Identify which cell holds the provided text, then report its [X, Y] central coordinate. 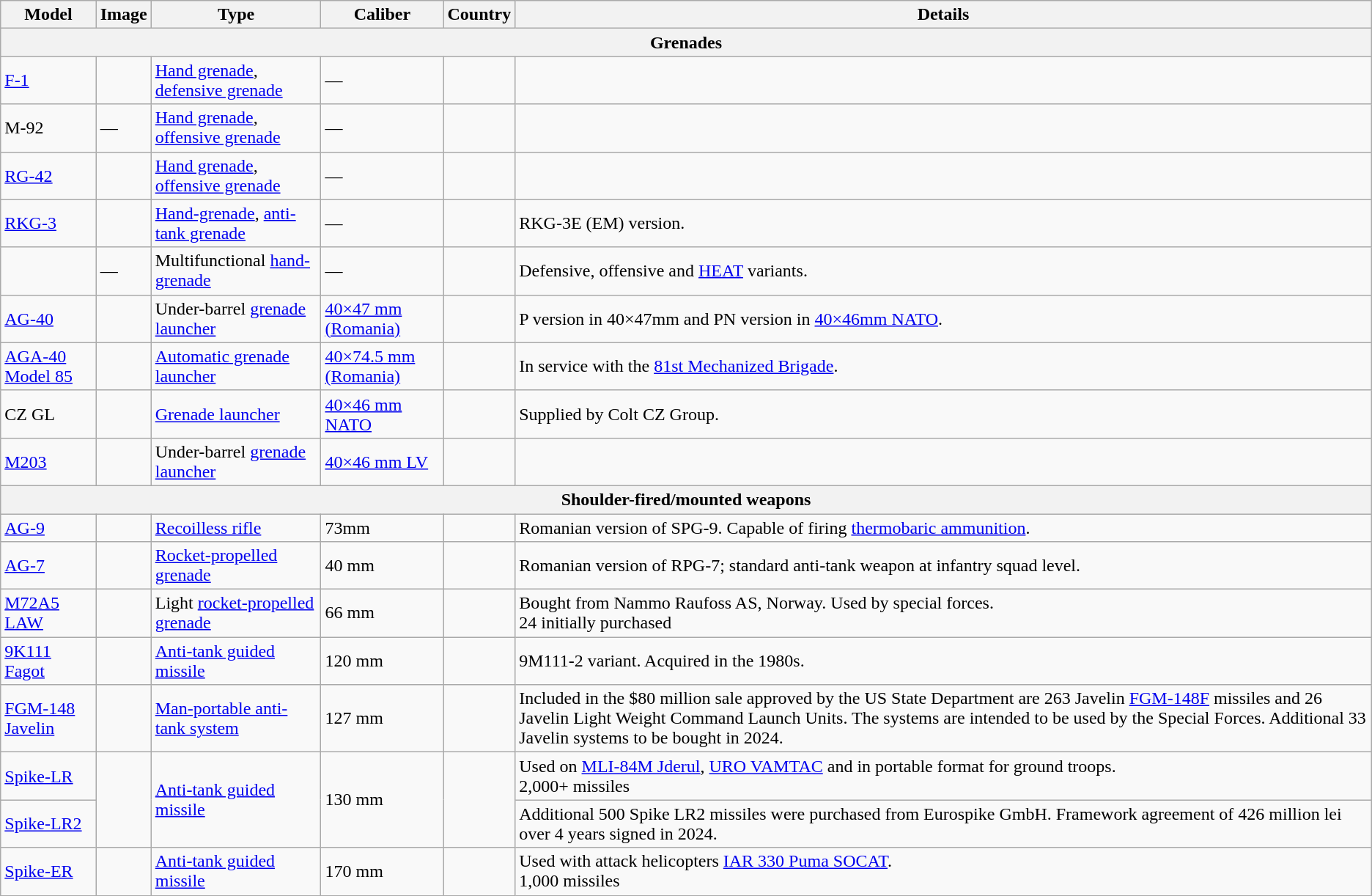
Used with attack helicopters IAR 330 Puma SOCAT.1,000 missiles [944, 871]
Country [479, 15]
Hand-grenade, anti-tank grenade [236, 223]
73mm [383, 527]
M-92 [48, 128]
M72A5 LAW [48, 613]
Rocket-propelled grenade [236, 566]
CZ GL [48, 414]
Defensive, offensive and HEAT variants. [944, 271]
66 mm [383, 613]
Supplied by Colt CZ Group. [944, 414]
Caliber [383, 15]
RKG-3 [48, 223]
40×47 mm (Romania) [383, 318]
40×46 mm NATO [383, 414]
AG-40 [48, 318]
Light rocket-propelled grenade [236, 613]
Model [48, 15]
Grenade launcher [236, 414]
40 mm [383, 566]
Used on MLI-84M Jderul, URO VAMTAC and in portable format for ground troops.2,000+ missiles [944, 776]
Spike-LR [48, 776]
Image [123, 15]
RG-42 [48, 176]
Romanian version of RPG-7; standard anti-tank weapon at infantry squad level. [944, 566]
120 mm [383, 661]
Spike-ER [48, 871]
Bought from Nammo Raufoss AS, Norway. Used by special forces.24 initially purchased [944, 613]
9M111-2 variant. Acquired in the 1980s. [944, 661]
Spike-LR2 [48, 824]
Man-portable anti-tank system [236, 719]
40×74.5 mm (Romania) [383, 367]
Grenades [686, 43]
P version in 40×47mm and PN version in 40×46mm NATO. [944, 318]
F-1 [48, 81]
FGM-148 Javelin [48, 719]
Hand grenade, defensive grenade [236, 81]
Additional 500 Spike LR2 missiles were purchased from Eurospike GmbH. Framework agreement of 426 million lei over 4 years signed in 2024. [944, 824]
AG-9 [48, 527]
Type [236, 15]
Details [944, 15]
Automatic grenade launcher [236, 367]
Romanian version of SPG-9. Capable of firing thermobaric ammunition. [944, 527]
130 mm [383, 800]
170 mm [383, 871]
Multifunctional hand-grenade [236, 271]
RKG-3E (EM) version. [944, 223]
127 mm [383, 719]
9K111 Fagot [48, 661]
Shoulder-fired/mounted weapons [686, 499]
AG-7 [48, 566]
M203 [48, 462]
AGA-40 Model 85 [48, 367]
40×46 mm LV [383, 462]
In service with the 81st Mechanized Brigade. [944, 367]
Recoilless rifle [236, 527]
